Output the (x, y) coordinate of the center of the cell containing the given text.  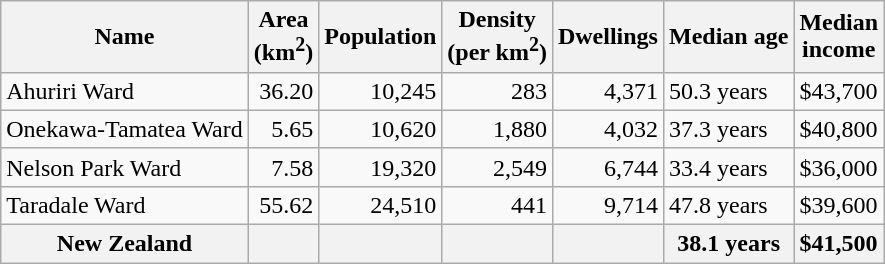
New Zealand (125, 244)
10,245 (380, 91)
55.62 (283, 205)
Density(per km2) (498, 37)
10,620 (380, 129)
$39,600 (839, 205)
Median age (728, 37)
Area(km2) (283, 37)
Nelson Park Ward (125, 167)
2,549 (498, 167)
36.20 (283, 91)
38.1 years (728, 244)
9,714 (608, 205)
24,510 (380, 205)
Dwellings (608, 37)
4,371 (608, 91)
4,032 (608, 129)
5.65 (283, 129)
7.58 (283, 167)
Population (380, 37)
$40,800 (839, 129)
50.3 years (728, 91)
283 (498, 91)
Name (125, 37)
441 (498, 205)
$41,500 (839, 244)
Ahuriri Ward (125, 91)
1,880 (498, 129)
33.4 years (728, 167)
Medianincome (839, 37)
$36,000 (839, 167)
47.8 years (728, 205)
19,320 (380, 167)
Onekawa-Tamatea Ward (125, 129)
37.3 years (728, 129)
6,744 (608, 167)
$43,700 (839, 91)
Taradale Ward (125, 205)
